Identify which cell holds the provided text, then report its (X, Y) central coordinate. 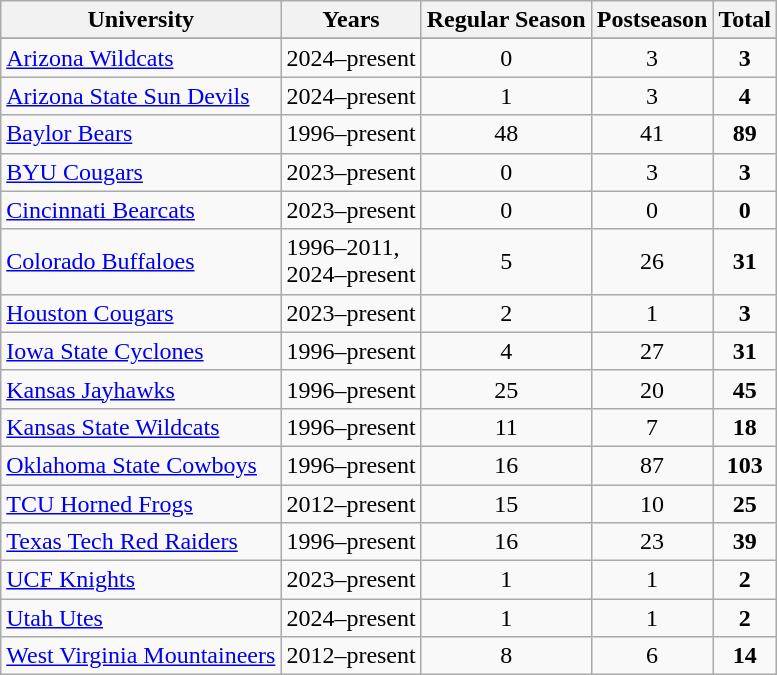
BYU Cougars (141, 172)
11 (506, 427)
Baylor Bears (141, 134)
14 (745, 656)
Arizona Wildcats (141, 58)
15 (506, 503)
UCF Knights (141, 580)
University (141, 20)
TCU Horned Frogs (141, 503)
Total (745, 20)
Iowa State Cyclones (141, 351)
Cincinnati Bearcats (141, 210)
Oklahoma State Cowboys (141, 465)
48 (506, 134)
Regular Season (506, 20)
Years (351, 20)
39 (745, 542)
West Virginia Mountaineers (141, 656)
10 (652, 503)
Houston Cougars (141, 313)
27 (652, 351)
7 (652, 427)
5 (506, 262)
103 (745, 465)
18 (745, 427)
Kansas State Wildcats (141, 427)
Utah Utes (141, 618)
Colorado Buffaloes (141, 262)
41 (652, 134)
87 (652, 465)
23 (652, 542)
Kansas Jayhawks (141, 389)
26 (652, 262)
Arizona State Sun Devils (141, 96)
Postseason (652, 20)
6 (652, 656)
45 (745, 389)
1996–2011,2024–present (351, 262)
20 (652, 389)
8 (506, 656)
89 (745, 134)
Texas Tech Red Raiders (141, 542)
